From the cell containing the given text, extract its center point as [x, y] coordinate. 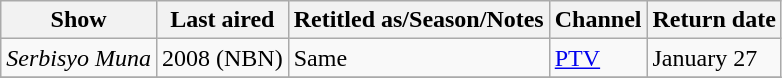
Same [418, 58]
Serbisyo Muna [79, 58]
Return date [714, 20]
January 27 [714, 58]
PTV [598, 58]
Last aired [222, 20]
Show [79, 20]
2008 (NBN) [222, 58]
Retitled as/Season/Notes [418, 20]
Channel [598, 20]
